Return (X, Y) of the center of cell containing provided text 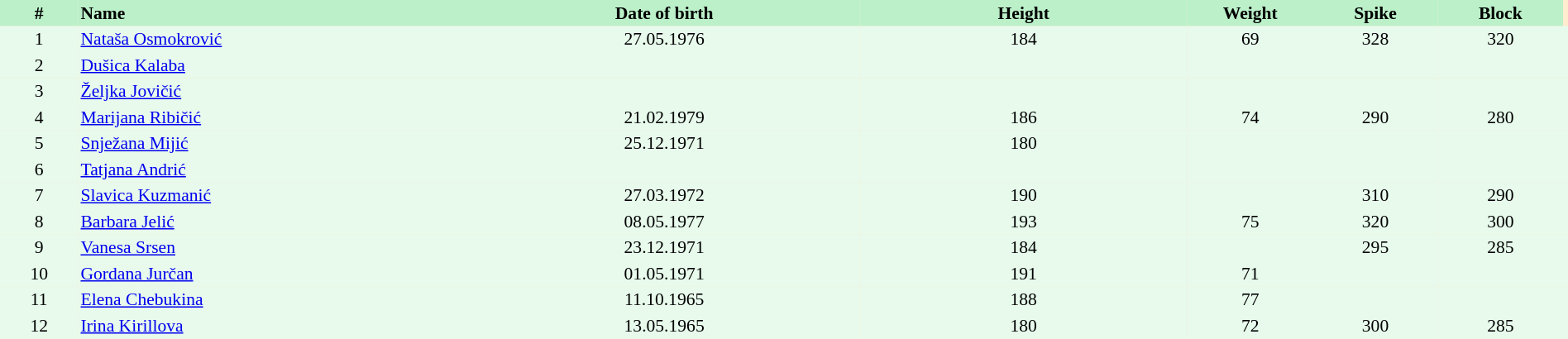
5 (39, 144)
310 (1374, 195)
186 (1024, 117)
295 (1374, 248)
4 (39, 117)
Irina Kirillova (273, 326)
3 (39, 91)
Vanesa Srsen (273, 248)
08.05.1977 (664, 222)
9 (39, 248)
2 (39, 65)
13.05.1965 (664, 326)
Name (273, 13)
Tatjana Andrić (273, 169)
188 (1024, 299)
11 (39, 299)
Dušica Kalaba (273, 65)
191 (1024, 274)
# (39, 13)
6 (39, 169)
8 (39, 222)
23.12.1971 (664, 248)
Gordana Jurčan (273, 274)
25.12.1971 (664, 144)
11.10.1965 (664, 299)
280 (1500, 117)
328 (1374, 40)
Weight (1250, 13)
Snježana Mijić (273, 144)
01.05.1971 (664, 274)
10 (39, 274)
72 (1250, 326)
74 (1250, 117)
Elena Chebukina (273, 299)
Spike (1374, 13)
Barbara Jelić (273, 222)
Height (1024, 13)
27.03.1972 (664, 195)
Željka Jovičić (273, 91)
Nataša Osmokrović (273, 40)
27.05.1976 (664, 40)
193 (1024, 222)
Date of birth (664, 13)
Marijana Ribičić (273, 117)
69 (1250, 40)
71 (1250, 274)
1 (39, 40)
Block (1500, 13)
190 (1024, 195)
7 (39, 195)
Slavica Kuzmanić (273, 195)
21.02.1979 (664, 117)
77 (1250, 299)
12 (39, 326)
75 (1250, 222)
